From the cell containing the given text, extract its center point as [X, Y] coordinate. 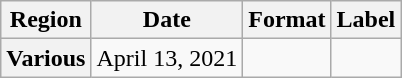
Various [46, 58]
April 13, 2021 [167, 58]
Format [287, 20]
Region [46, 20]
Label [366, 20]
Date [167, 20]
